Provide the (x, y) coordinate of the cell's center where the given text is located.  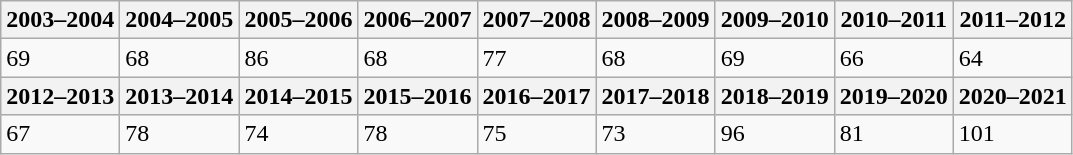
2014–2015 (298, 96)
75 (536, 134)
2019–2020 (894, 96)
2005–2006 (298, 20)
2015–2016 (418, 96)
73 (656, 134)
2007–2008 (536, 20)
101 (1012, 134)
67 (60, 134)
2011–2012 (1012, 20)
81 (894, 134)
2010–2011 (894, 20)
2003–2004 (60, 20)
74 (298, 134)
2018–2019 (774, 96)
2017–2018 (656, 96)
66 (894, 58)
2013–2014 (180, 96)
64 (1012, 58)
2004–2005 (180, 20)
96 (774, 134)
2009–2010 (774, 20)
2008–2009 (656, 20)
77 (536, 58)
86 (298, 58)
2006–2007 (418, 20)
2016–2017 (536, 96)
2012–2013 (60, 96)
2020–2021 (1012, 96)
